Capture the cell that displays the provided text and extract its [x, y] central coordinate. 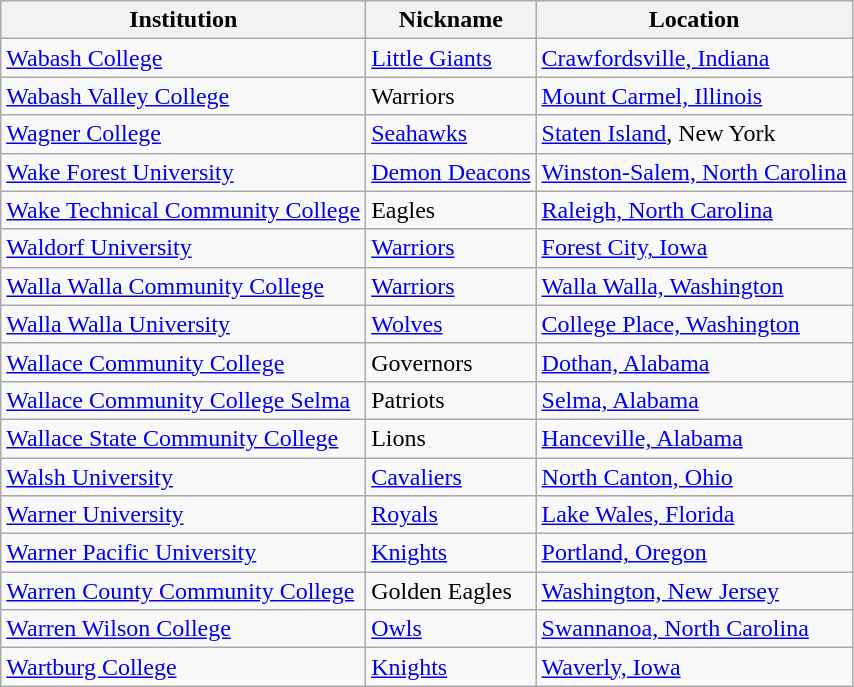
Cavaliers [451, 477]
Walla Walla University [184, 324]
Wallace State Community College [184, 438]
Warren Wilson College [184, 629]
Mount Carmel, Illinois [694, 96]
Winston-Salem, North Carolina [694, 172]
Warner Pacific University [184, 553]
Location [694, 20]
Royals [451, 515]
Nickname [451, 20]
Waverly, Iowa [694, 667]
Wake Technical Community College [184, 210]
Warren County Community College [184, 591]
Owls [451, 629]
Wabash Valley College [184, 96]
Selma, Alabama [694, 400]
College Place, Washington [694, 324]
Wallace Community College [184, 362]
Hanceville, Alabama [694, 438]
Wartburg College [184, 667]
Wagner College [184, 134]
Demon Deacons [451, 172]
Golden Eagles [451, 591]
Staten Island, New York [694, 134]
Eagles [451, 210]
Waldorf University [184, 248]
Lions [451, 438]
Swannanoa, North Carolina [694, 629]
North Canton, Ohio [694, 477]
Crawfordsville, Indiana [694, 58]
Portland, Oregon [694, 553]
Wolves [451, 324]
Institution [184, 20]
Washington, New Jersey [694, 591]
Wallace Community College Selma [184, 400]
Walla Walla Community College [184, 286]
Patriots [451, 400]
Lake Wales, Florida [694, 515]
Wabash College [184, 58]
Seahawks [451, 134]
Forest City, Iowa [694, 248]
Raleigh, North Carolina [694, 210]
Walsh University [184, 477]
Walla Walla, Washington [694, 286]
Little Giants [451, 58]
Wake Forest University [184, 172]
Dothan, Alabama [694, 362]
Governors [451, 362]
Warner University [184, 515]
